Determine the [x, y] coordinate at the center of the cell enclosing the given text.  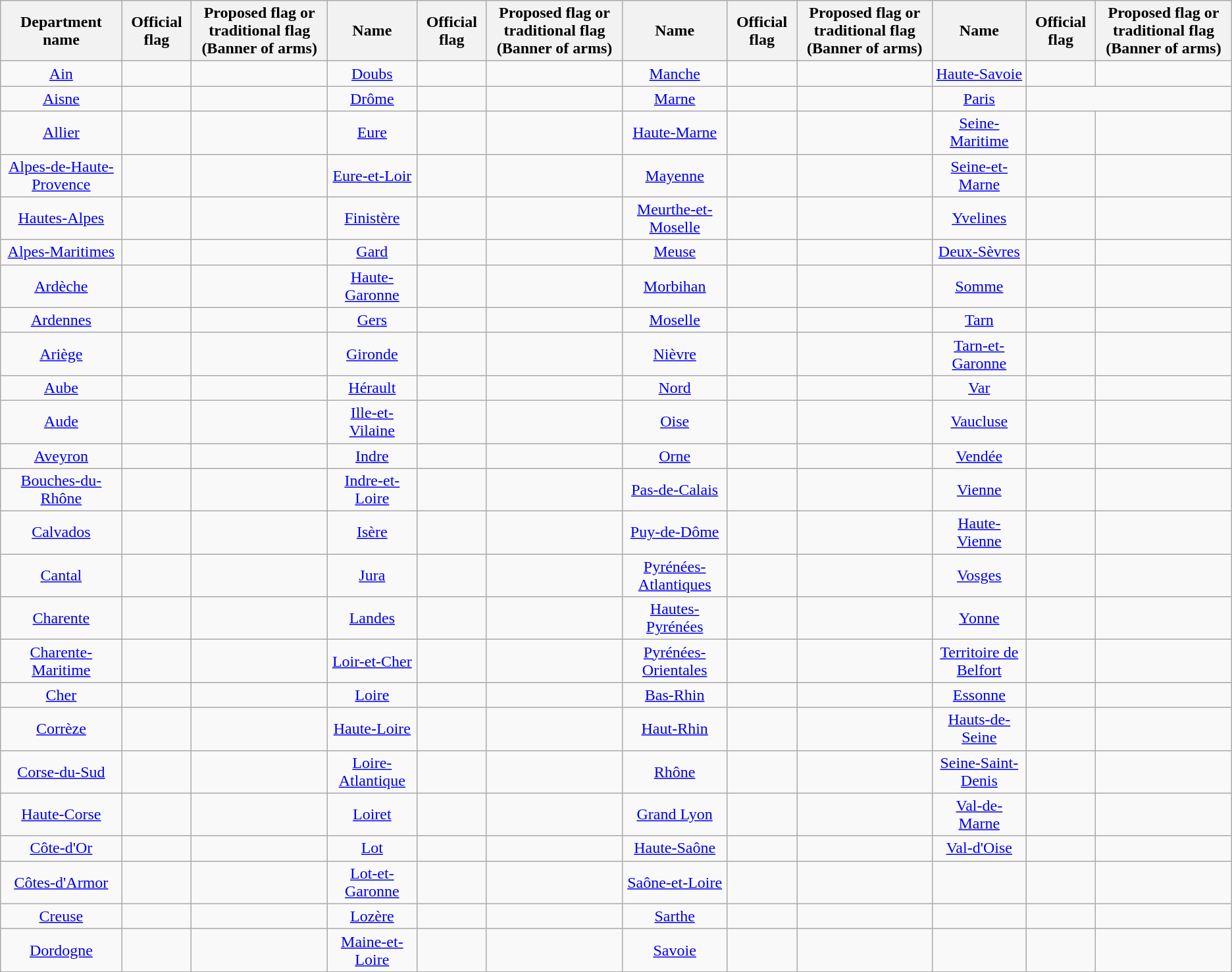
Pas-de-Calais [675, 490]
Vendée [979, 456]
Charente [61, 619]
Eure-et-Loir [372, 175]
Vaucluse [979, 421]
Tarn [979, 320]
Sarthe [675, 916]
Calvados [61, 533]
Côtes-d'Armor [61, 882]
Val-d'Oise [979, 848]
Marne [675, 99]
Haute-Loire [372, 729]
Cantal [61, 575]
Eure [372, 133]
Puy-de-Dôme [675, 533]
Seine-Maritime [979, 133]
Var [979, 388]
Doubs [372, 74]
Ariège [61, 354]
Grand Lyon [675, 815]
Hautes-Pyrénées [675, 619]
Savoie [675, 950]
Corse-du-Sud [61, 771]
Pyrénées-Atlantiques [675, 575]
Jura [372, 575]
Bas-Rhin [675, 695]
Seine-Saint-Denis [979, 771]
Maine-et-Loire [372, 950]
Loire [372, 695]
Paris [979, 99]
Loiret [372, 815]
Hérault [372, 388]
Haute-Saône [675, 848]
Allier [61, 133]
Yvelines [979, 218]
Aube [61, 388]
Hautes-Alpes [61, 218]
Loire-Atlantique [372, 771]
Deux-Sèvres [979, 252]
Corrèze [61, 729]
Charente-Maritime [61, 661]
Aude [61, 421]
Loir-et-Cher [372, 661]
Indre [372, 456]
Gironde [372, 354]
Moselle [675, 320]
Val-de-Marne [979, 815]
Creuse [61, 916]
Gard [372, 252]
Haute-Vienne [979, 533]
Indre-et-Loire [372, 490]
Territoire de Belfort [979, 661]
Haute-Garonne [372, 286]
Nord [675, 388]
Aisne [61, 99]
Lozère [372, 916]
Bouches-du-Rhône [61, 490]
Mayenne [675, 175]
Department name [61, 31]
Alpes-Maritimes [61, 252]
Gers [372, 320]
Landes [372, 619]
Pyrénées-Orientales [675, 661]
Haute-Marne [675, 133]
Meuse [675, 252]
Meurthe-et-Moselle [675, 218]
Haute-Savoie [979, 74]
Côte-d'Or [61, 848]
Rhône [675, 771]
Orne [675, 456]
Oise [675, 421]
Lot [372, 848]
Ille-et-Vilaine [372, 421]
Cher [61, 695]
Yonne [979, 619]
Aveyron [61, 456]
Alpes-de-Haute-Provence [61, 175]
Finistère [372, 218]
Ardennes [61, 320]
Manche [675, 74]
Saône-et-Loire [675, 882]
Haute-Corse [61, 815]
Essonne [979, 695]
Morbihan [675, 286]
Vienne [979, 490]
Haut-Rhin [675, 729]
Vosges [979, 575]
Ain [61, 74]
Ardèche [61, 286]
Isère [372, 533]
Drôme [372, 99]
Hauts-de-Seine [979, 729]
Dordogne [61, 950]
Nièvre [675, 354]
Tarn-et-Garonne [979, 354]
Somme [979, 286]
Seine-et-Marne [979, 175]
Lot-et-Garonne [372, 882]
